Detect which cell encompasses the target text, then output its [x, y] center coordinate. 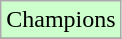
Champions [61, 20]
